Return (x, y) of the center of cell containing provided text 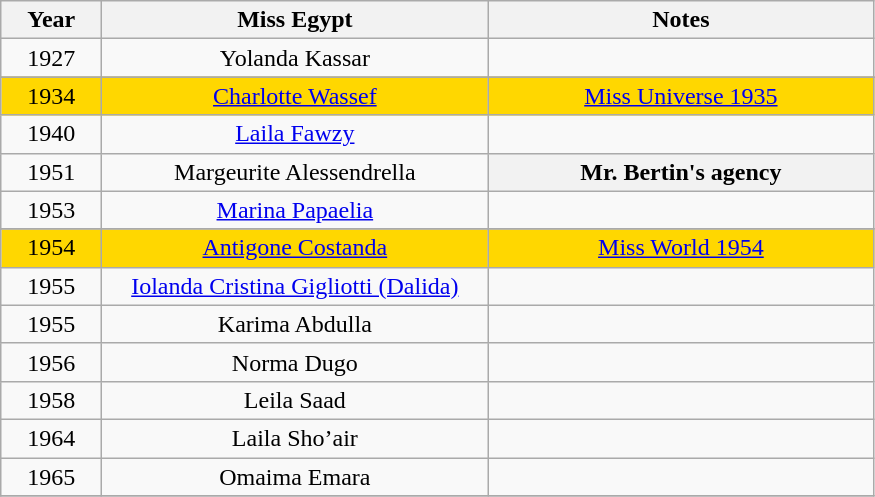
Laila Fawzy (295, 134)
1940 (52, 134)
1934 (52, 96)
Miss Egypt (295, 20)
Marina Papaelia (295, 210)
1958 (52, 400)
1956 (52, 362)
Charlotte Wassef (295, 96)
1953 (52, 210)
1965 (52, 477)
Year (52, 20)
1951 (52, 172)
1954 (52, 248)
Norma Dugo (295, 362)
Leila Saad (295, 400)
Miss Universe 1935 (681, 96)
Margeurite Alessendrella (295, 172)
Karima Abdulla (295, 324)
Iolanda Cristina Gigliotti (Dalida) (295, 286)
Miss World 1954 (681, 248)
Omaima Emara (295, 477)
Laila Sho’air (295, 438)
1927 (52, 58)
Mr. Bertin's agency (681, 172)
Antigone Costanda (295, 248)
Notes (681, 20)
1964 (52, 438)
Yolanda Kassar (295, 58)
